Return the (X, Y) coordinate for the center point of the cell that contains the specified text.  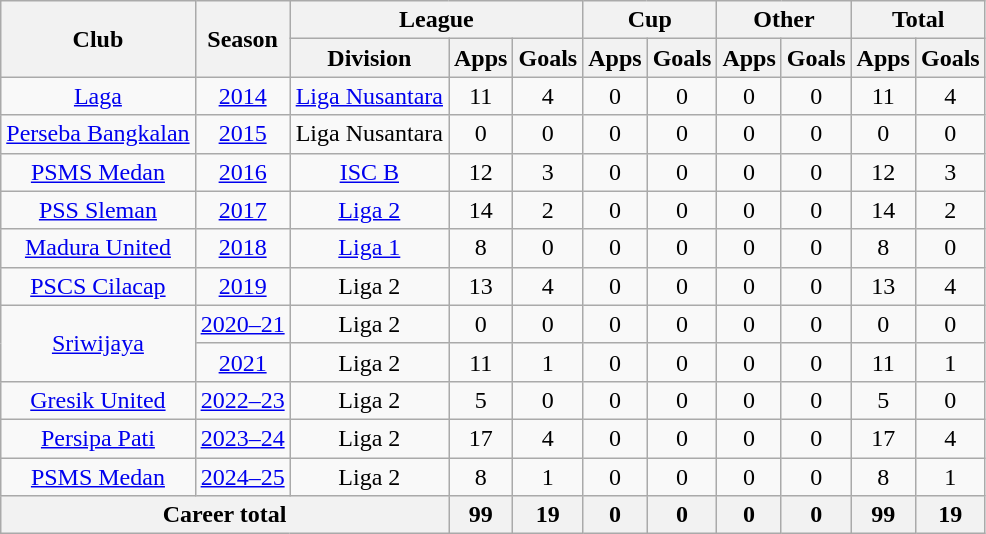
Persipa Pati (98, 438)
2017 (242, 210)
2014 (242, 96)
Division (369, 58)
Liga 1 (369, 248)
Career total (225, 515)
2019 (242, 286)
Laga (98, 96)
PSCS Cilacap (98, 286)
2024–25 (242, 477)
ISC B (369, 172)
Sriwijaya (98, 343)
Other (784, 20)
Total (918, 20)
Club (98, 39)
Perseba Bangkalan (98, 134)
2022–23 (242, 400)
Season (242, 39)
PSS Sleman (98, 210)
Madura United (98, 248)
2023–24 (242, 438)
2016 (242, 172)
League (436, 20)
Gresik United (98, 400)
2015 (242, 134)
2020–21 (242, 324)
Cup (650, 20)
2018 (242, 248)
2021 (242, 362)
